Pinpoint the cell where the given text exists, returning its [X, Y] midpoint coordinate. 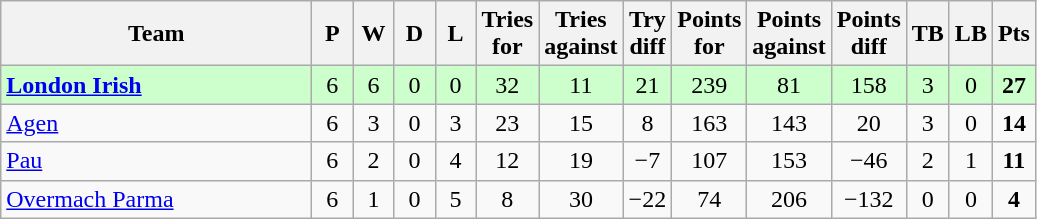
Try diff [648, 34]
5 [456, 199]
107 [710, 161]
−132 [868, 199]
21 [648, 85]
London Irish [156, 85]
Team [156, 34]
143 [789, 123]
20 [868, 123]
Agen [156, 123]
15 [581, 123]
81 [789, 85]
LB [970, 34]
−46 [868, 161]
D [414, 34]
Tries for [508, 34]
163 [710, 123]
Tries against [581, 34]
Points against [789, 34]
239 [710, 85]
Pts [1014, 34]
32 [508, 85]
19 [581, 161]
Overmach Parma [156, 199]
TB [928, 34]
Pau [156, 161]
P [332, 34]
Points for [710, 34]
12 [508, 161]
W [374, 34]
14 [1014, 123]
74 [710, 199]
Points diff [868, 34]
L [456, 34]
30 [581, 199]
206 [789, 199]
−7 [648, 161]
23 [508, 123]
27 [1014, 85]
−22 [648, 199]
153 [789, 161]
158 [868, 85]
